Search for the cell housing the specified text and yield its (x, y) center coordinate. 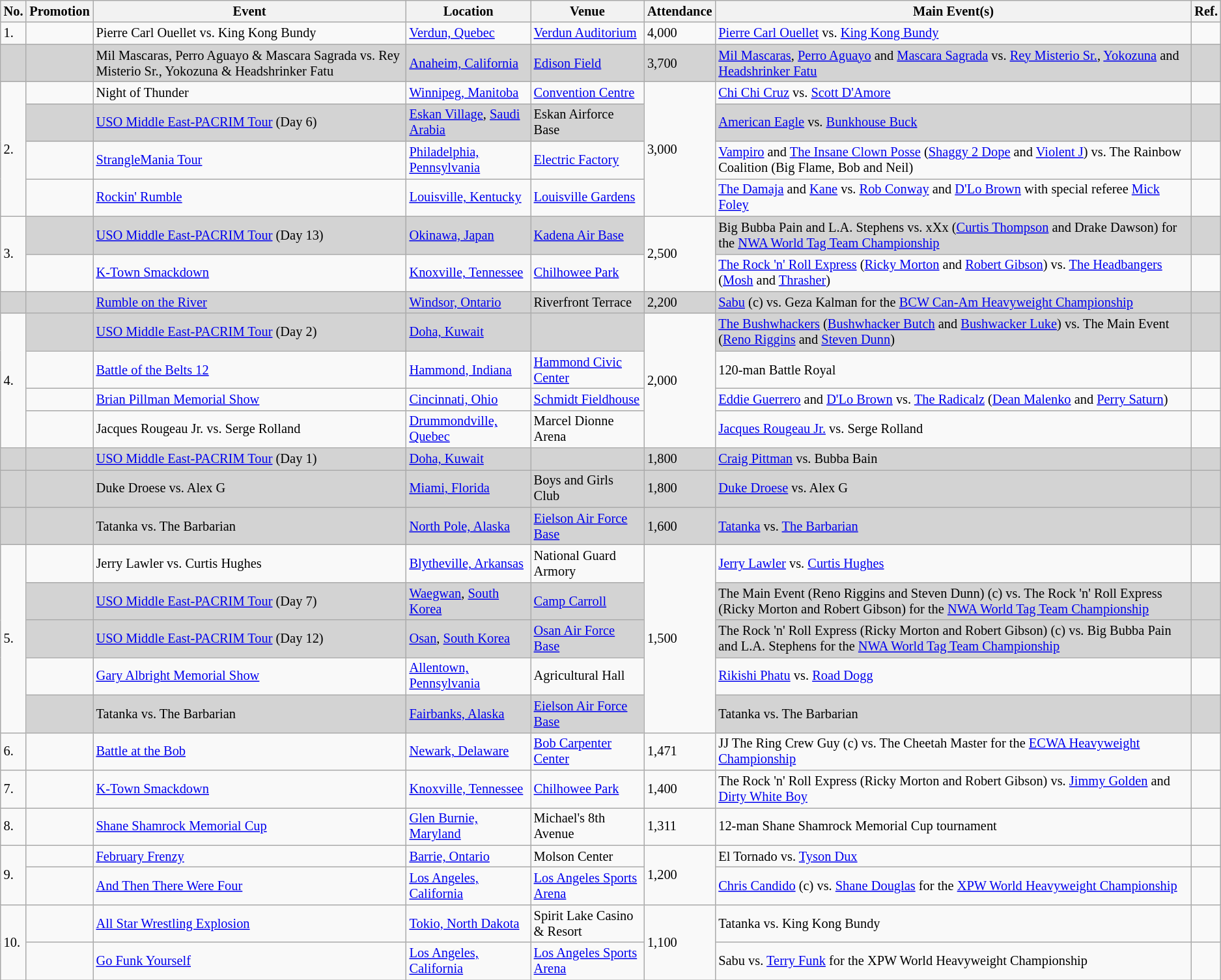
Camp Carroll (587, 601)
USO Middle East-PACRIM Tour (Day 12) (250, 639)
StrangleMania Tour (250, 160)
The Rock 'n' Roll Express (Ricky Morton and Robert Gibson) vs. The Headbangers (Mosh and Thrasher) (953, 273)
Drummondville, Quebec (469, 429)
Waegwan, South Korea (469, 601)
1,500 (680, 638)
Vampiro and The Insane Clown Posse (Shaggy 2 Dope and Violent J) vs. The Rainbow Coalition (Big Flame, Bob and Neil) (953, 160)
1,471 (680, 751)
1,311 (680, 826)
Craig Pittman vs. Bubba Bain (953, 459)
1,400 (680, 789)
The Bushwhackers (Bushwhacker Butch and Bushwacker Luke) vs. The Main Event (Reno Riggins and Steven Dunn) (953, 332)
3. (14, 254)
10. (14, 942)
Kadena Air Base (587, 235)
USO Middle East-PACRIM Tour (Day 7) (250, 601)
All Star Wrestling Explosion (250, 923)
Gary Albright Memorial Show (250, 676)
Agricultural Hall (587, 676)
Rockin' Rumble (250, 197)
Newark, Delaware (469, 751)
1,600 (680, 526)
Tokio, North Dakota (469, 923)
North Pole, Alaska (469, 526)
Battle at the Bob (250, 751)
Louisville Gardens (587, 197)
Sabu vs. Terry Funk for the XPW World Heavyweight Championship (953, 961)
Schmidt Fieldhouse (587, 399)
2,000 (680, 380)
Chi Chi Cruz vs. Scott D'Amore (953, 92)
Mil Mascaras, Perro Aguayo and Mascara Sagrada vs. Rey Misterio Sr., Yokozuna and Headshrinker Fatu (953, 63)
1. (14, 33)
Molson Center (587, 856)
1,100 (680, 942)
Mil Mascaras, Perro Aguayo & Mascara Sagrada vs. Rey Misterio Sr., Yokozuna & Headshrinker Fatu (250, 63)
Verdun Auditorium (587, 33)
Philadelphia, Pennsylvania (469, 160)
Eddie Guerrero and D'Lo Brown vs. The Radicalz (Dean Malenko and Perry Saturn) (953, 399)
And Then There Were Four (250, 886)
Hammond Civic Center (587, 370)
Osan Air Force Base (587, 639)
Blytheville, Arkansas (469, 563)
Eskan Village, Saudi Arabia (469, 122)
Spirit Lake Casino & Resort (587, 923)
Windsor, Ontario (469, 302)
No. (14, 11)
Battle of the Belts 12 (250, 370)
7. (14, 789)
Marcel Dionne Arena (587, 429)
Night of Thunder (250, 92)
The Rock 'n' Roll Express (Ricky Morton and Robert Gibson) (c) vs. Big Bubba Pain and L.A. Stephens for the NWA World Tag Team Championship (953, 639)
Rumble on the River (250, 302)
American Eagle vs. Bunkhouse Buck (953, 122)
Chris Candido (c) vs. Shane Douglas for the XPW World Heavyweight Championship (953, 886)
Venue (587, 11)
JJ The Ring Crew Guy (c) vs. The Cheetah Master for the ECWA Heavyweight Championship (953, 751)
Miami, Florida (469, 488)
6. (14, 751)
3,700 (680, 63)
Riverfront Terrace (587, 302)
Electric Factory (587, 160)
Shane Shamrock Memorial Cup (250, 826)
120-man Battle Royal (953, 370)
The Rock 'n' Roll Express (Ricky Morton and Robert Gibson) vs. Jimmy Golden and Dirty White Boy (953, 789)
The Damaja and Kane vs. Rob Conway and D'Lo Brown with special referee Mick Foley (953, 197)
Michael's 8th Avenue (587, 826)
Brian Pillman Memorial Show (250, 399)
9. (14, 875)
2,200 (680, 302)
Convention Centre (587, 92)
El Tornado vs. Tyson Dux (953, 856)
Cincinnati, Ohio (469, 399)
Big Bubba Pain and L.A. Stephens vs. xXx (Curtis Thompson and Drake Dawson) for the NWA World Tag Team Championship (953, 235)
Attendance (680, 11)
Bob Carpenter Center (587, 751)
Anaheim, California (469, 63)
4. (14, 380)
Osan, South Korea (469, 639)
Glen Burnie, Maryland (469, 826)
USO Middle East-PACRIM Tour (Day 13) (250, 235)
Boys and Girls Club (587, 488)
2. (14, 148)
8. (14, 826)
Okinawa, Japan (469, 235)
Go Funk Yourself (250, 961)
3,000 (680, 148)
National Guard Armory (587, 563)
1,200 (680, 875)
Main Event(s) (953, 11)
February Frenzy (250, 856)
2,500 (680, 254)
Promotion (59, 11)
12-man Shane Shamrock Memorial Cup tournament (953, 826)
USO Middle East-PACRIM Tour (Day 1) (250, 459)
Eskan Airforce Base (587, 122)
Louisville, Kentucky (469, 197)
Event (250, 11)
Hammond, Indiana (469, 370)
Edison Field (587, 63)
5. (14, 638)
USO Middle East-PACRIM Tour (Day 6) (250, 122)
Fairbanks, Alaska (469, 714)
Barrie, Ontario (469, 856)
Location (469, 11)
Rikishi Phatu vs. Road Dogg (953, 676)
Verdun, Quebec (469, 33)
Sabu (c) vs. Geza Kalman for the BCW Can-Am Heavyweight Championship (953, 302)
USO Middle East-PACRIM Tour (Day 2) (250, 332)
Ref. (1206, 11)
Allentown, Pennsylvania (469, 676)
4,000 (680, 33)
Tatanka vs. King Kong Bundy (953, 923)
Winnipeg, Manitoba (469, 92)
